For the text-containing cell, return its midpoint in [x, y] coordinate format. 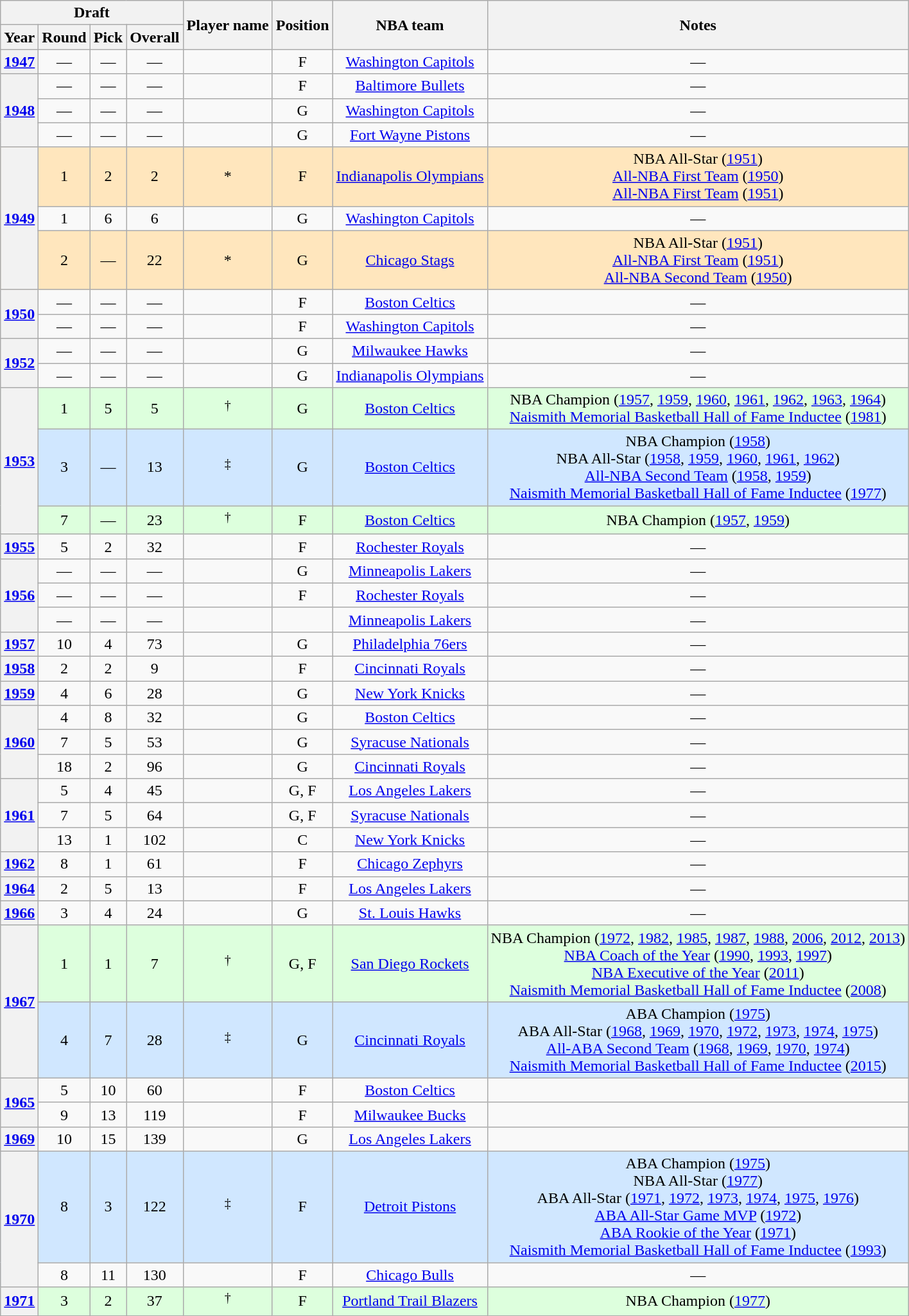
1955 [19, 546]
1960 [19, 742]
NBA Champion (1977) [698, 1302]
61 [155, 864]
Philadelphia 76ers [410, 644]
Fort Wayne Pistons [410, 135]
Chicago Stags [410, 260]
1964 [19, 888]
San Diego Rockets [410, 963]
1948 [19, 110]
Position [302, 25]
1967 [19, 1001]
Milwaukee Hawks [410, 351]
Year [19, 37]
96 [155, 766]
60 [155, 1090]
64 [155, 815]
1961 [19, 815]
1962 [19, 864]
1953 [19, 461]
NBA All-Star (1951)All-NBA First Team (1951)All-NBA Second Team (1950) [698, 260]
22 [155, 260]
102 [155, 840]
139 [155, 1139]
1947 [19, 62]
1950 [19, 314]
Draft [92, 13]
Round [64, 37]
1966 [19, 913]
Pick [108, 37]
11 [108, 1275]
73 [155, 644]
130 [155, 1275]
1970 [19, 1220]
45 [155, 791]
37 [155, 1302]
Portland Trail Blazers [410, 1302]
Baltimore Bullets [410, 86]
1965 [19, 1102]
NBA team [410, 25]
1958 [19, 669]
18 [64, 766]
1959 [19, 693]
1949 [19, 218]
23 [155, 520]
Notes [698, 25]
Chicago Zephyrs [410, 864]
24 [155, 913]
NBA Champion (1957, 1959, 1960, 1961, 1962, 1963, 1964)Naismith Memorial Basketball Hall of Fame Inductee (1981) [698, 408]
NBA All-Star (1951)All-NBA First Team (1950)All-NBA First Team (1951) [698, 177]
119 [155, 1114]
1956 [19, 595]
Detroit Pistons [410, 1207]
1952 [19, 363]
Chicago Bulls [410, 1275]
St. Louis Hawks [410, 913]
122 [155, 1207]
C [302, 840]
Player name [227, 25]
53 [155, 742]
1957 [19, 644]
Milwaukee Bucks [410, 1114]
NBA Champion (1957, 1959) [698, 520]
15 [108, 1139]
1971 [19, 1302]
Overall [155, 37]
1969 [19, 1139]
